Return the [x, y] coordinate for the center point of the cell that contains the specified text.  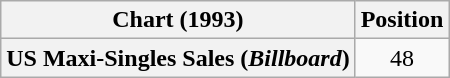
Chart (1993) [178, 20]
Position [402, 20]
US Maxi-Singles Sales (Billboard) [178, 58]
48 [402, 58]
